Determine the (x, y) coordinate at the center of the cell enclosing the given text.  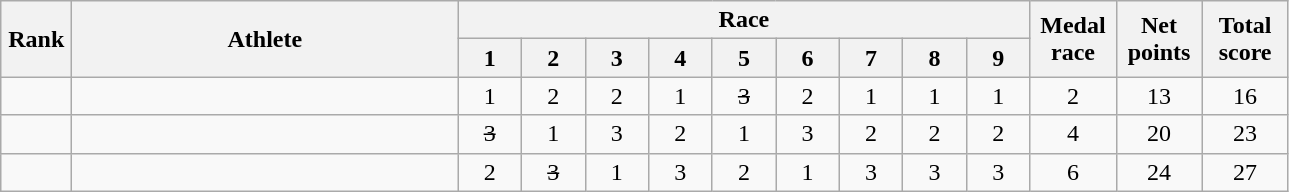
Medal race (1073, 39)
24 (1159, 172)
27 (1245, 172)
7 (871, 58)
Net points (1159, 39)
13 (1159, 96)
Race (744, 20)
20 (1159, 134)
23 (1245, 134)
Rank (36, 39)
Athlete (265, 39)
16 (1245, 96)
8 (935, 58)
9 (998, 58)
5 (744, 58)
Total score (1245, 39)
